Capture the cell that displays the provided text and extract its (X, Y) central coordinate. 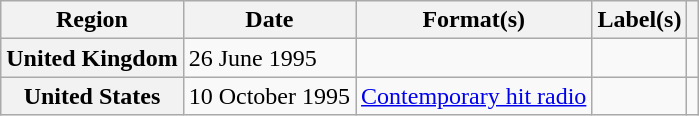
26 June 1995 (269, 58)
Format(s) (474, 20)
Contemporary hit radio (474, 96)
United States (92, 96)
Label(s) (640, 20)
10 October 1995 (269, 96)
United Kingdom (92, 58)
Date (269, 20)
Region (92, 20)
